Identify which cell holds the provided text, then report its (x, y) central coordinate. 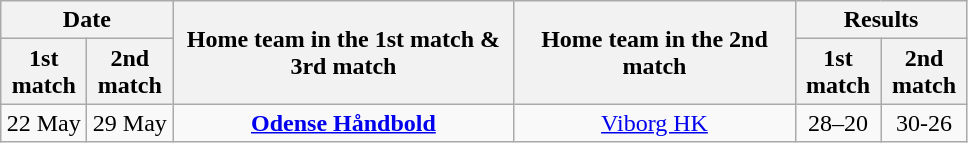
30-26 (924, 123)
Date (87, 20)
28–20 (838, 123)
Home team in the 1st match & 3rd match (344, 52)
Results (881, 20)
22 May (44, 123)
Odense Håndbold (344, 123)
29 May (130, 123)
Home team in the 2nd match (654, 52)
Viborg HK (654, 123)
